Detect which cell encompasses the target text, then output its (x, y) center coordinate. 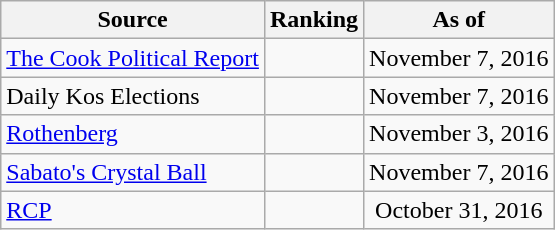
Sabato's Crystal Ball (133, 172)
Ranking (314, 20)
Daily Kos Elections (133, 96)
RCP (133, 210)
October 31, 2016 (459, 210)
The Cook Political Report (133, 58)
Rothenberg (133, 134)
As of (459, 20)
November 3, 2016 (459, 134)
Source (133, 20)
